Identify which cell holds the provided text, then report its (x, y) central coordinate. 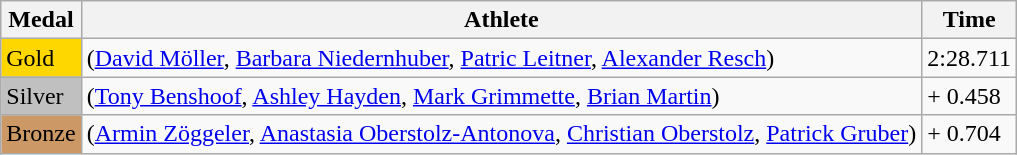
(Armin Zöggeler, Anastasia Oberstolz-Antonova, Christian Oberstolz, Patrick Gruber) (502, 134)
Silver (41, 96)
+ 0.458 (970, 96)
2:28.711 (970, 58)
Time (970, 20)
+ 0.704 (970, 134)
Gold (41, 58)
Bronze (41, 134)
(David Möller, Barbara Niedernhuber, Patric Leitner, Alexander Resch) (502, 58)
Athlete (502, 20)
Medal (41, 20)
(Tony Benshoof, Ashley Hayden, Mark Grimmette, Brian Martin) (502, 96)
